Search for the cell housing the specified text and yield its [x, y] center coordinate. 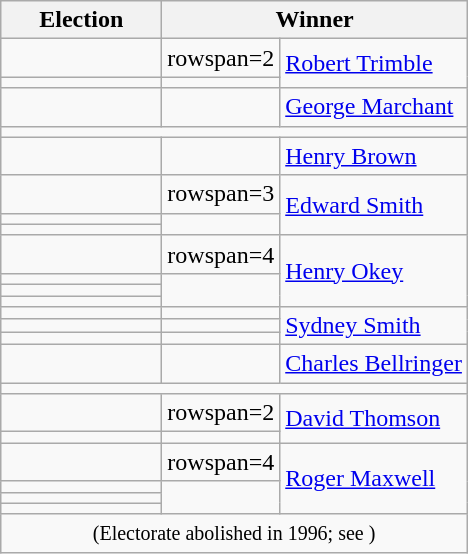
Robert Trimble [374, 64]
(Electorate abolished in 1996; see ) [234, 533]
Henry Okey [374, 270]
Election [82, 20]
rowspan=3 [221, 194]
Charles Bellringer [374, 364]
Edward Smith [374, 205]
Sydney Smith [374, 326]
Roger Maxwell [374, 478]
Henry Brown [374, 156]
Winner [315, 20]
George Marchant [374, 107]
David Thomson [374, 418]
